Determine the (X, Y) coordinate at the center of the cell enclosing the given text.  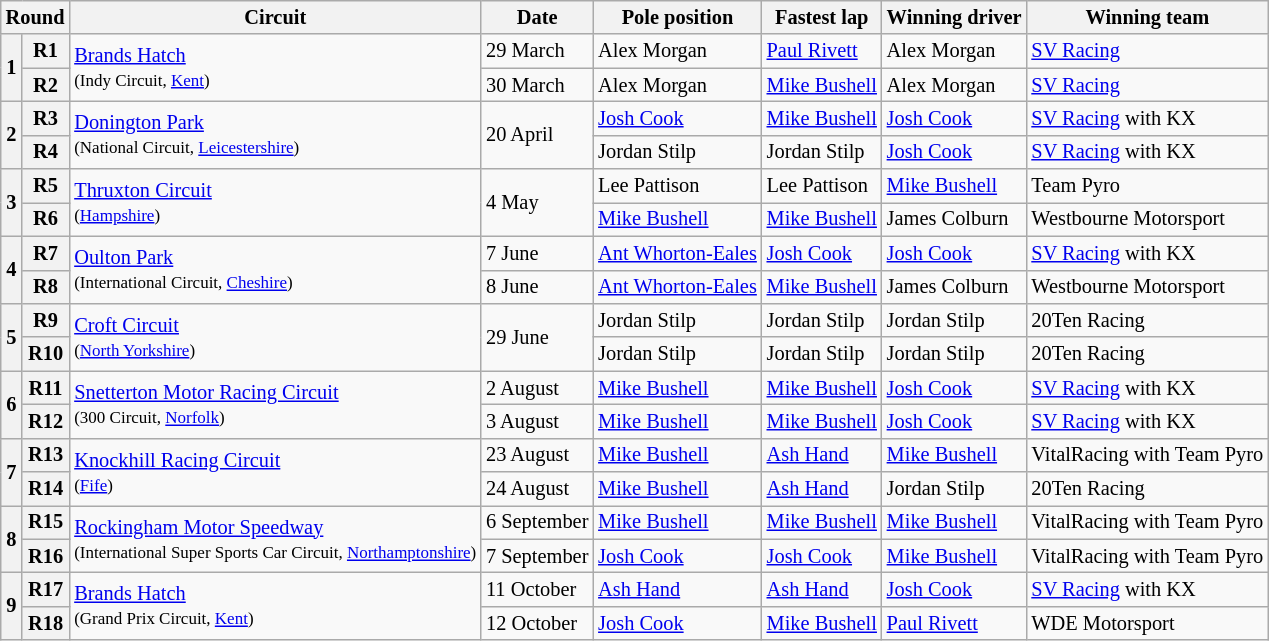
9 (12, 606)
1 (12, 68)
6 (12, 404)
R11 (46, 388)
R12 (46, 421)
Round (36, 17)
R6 (46, 219)
7 (12, 472)
3 August (537, 421)
Donington Park(National Circuit, Leicestershire) (275, 134)
12 October (537, 623)
2 August (537, 388)
Brands Hatch(Grand Prix Circuit, Kent) (275, 606)
R13 (46, 455)
Rockingham Motor Speedway(International Super Sports Car Circuit, Northamptonshire) (275, 538)
Pole position (677, 17)
6 September (537, 522)
7 June (537, 253)
2 (12, 134)
8 (12, 538)
WDE Motorsport (1147, 623)
11 October (537, 589)
29 March (537, 51)
R1 (46, 51)
R3 (46, 118)
Date (537, 17)
R18 (46, 623)
Brands Hatch(Indy Circuit, Kent) (275, 68)
R16 (46, 556)
4 May (537, 202)
20 April (537, 134)
Fastest lap (822, 17)
4 (12, 270)
Thruxton Circuit(Hampshire) (275, 202)
30 March (537, 85)
R2 (46, 85)
R5 (46, 186)
3 (12, 202)
R10 (46, 354)
R7 (46, 253)
24 August (537, 489)
R14 (46, 489)
Circuit (275, 17)
Oulton Park(International Circuit, Cheshire) (275, 270)
R15 (46, 522)
8 June (537, 287)
7 September (537, 556)
Knockhill Racing Circuit(Fife) (275, 472)
R9 (46, 320)
23 August (537, 455)
Winning driver (954, 17)
Winning team (1147, 17)
Croft Circuit(North Yorkshire) (275, 336)
R8 (46, 287)
Snetterton Motor Racing Circuit(300 Circuit, Norfolk) (275, 404)
5 (12, 336)
29 June (537, 336)
Team Pyro (1147, 186)
R17 (46, 589)
R4 (46, 152)
